Determine the [x, y] coordinate at the center of the cell enclosing the given text.  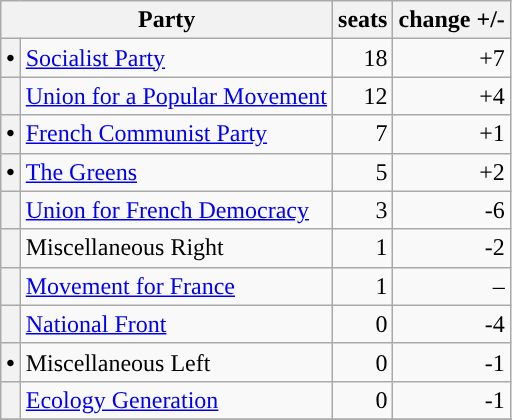
+2 [452, 172]
-2 [452, 248]
Socialist Party [176, 58]
+4 [452, 96]
– [452, 286]
change +/- [452, 20]
Miscellaneous Left [176, 362]
Party [167, 20]
Union for French Democracy [176, 210]
+1 [452, 134]
National Front [176, 324]
Ecology Generation [176, 400]
-6 [452, 210]
12 [363, 96]
Miscellaneous Right [176, 248]
7 [363, 134]
-4 [452, 324]
Movement for France [176, 286]
Union for a Popular Movement [176, 96]
18 [363, 58]
+7 [452, 58]
3 [363, 210]
French Communist Party [176, 134]
5 [363, 172]
The Greens [176, 172]
seats [363, 20]
